Detect which cell encompasses the target text, then output its [x, y] center coordinate. 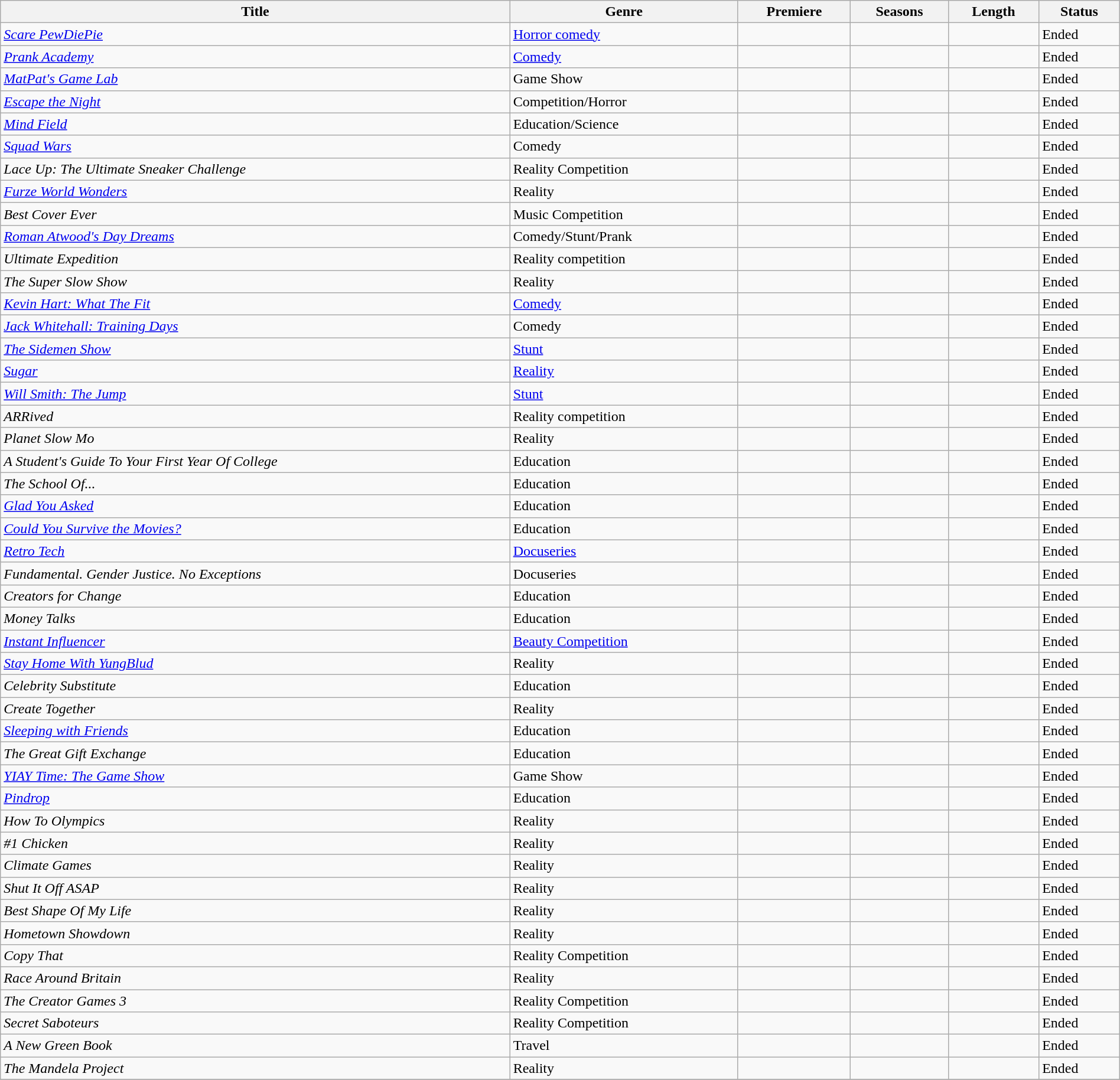
Roman Atwood's Day Dreams [255, 236]
Pindrop [255, 798]
Beauty Competition [624, 641]
Could You Survive the Movies? [255, 528]
Genre [624, 12]
Retro Tech [255, 551]
ARRived [255, 416]
Lace Up: The Ultimate Sneaker Challenge [255, 169]
Fundamental. Gender Justice. No Exceptions [255, 573]
Shut It Off ASAP [255, 888]
YIAY Time: The Game Show [255, 776]
Hometown Showdown [255, 933]
Horror comedy [624, 34]
Kevin Hart: What The Fit [255, 304]
#1 Chicken [255, 843]
Title [255, 12]
Travel [624, 1046]
Ultimate Expedition [255, 259]
Best Shape Of My Life [255, 911]
Stay Home With YungBlud [255, 664]
Education/Science [624, 124]
Celebrity Substitute [255, 686]
MatPat's Game Lab [255, 79]
Prank Academy [255, 57]
Furze World Wonders [255, 191]
How To Olympics [255, 821]
Status [1080, 12]
Squad Wars [255, 146]
The Great Gift Exchange [255, 753]
Jack Whitehall: Training Days [255, 327]
Glad You Asked [255, 506]
Will Smith: The Jump [255, 394]
Mind Field [255, 124]
Music Competition [624, 214]
Planet Slow Mo [255, 439]
Climate Games [255, 866]
Create Together [255, 709]
Race Around Britain [255, 978]
The Mandela Project [255, 1068]
Sugar [255, 371]
Premiere [794, 12]
Seasons [900, 12]
Copy That [255, 955]
Competition/Horror [624, 102]
Secret Saboteurs [255, 1023]
The Sidemen Show [255, 349]
Length [994, 12]
The Super Slow Show [255, 282]
Comedy/Stunt/Prank [624, 236]
A New Green Book [255, 1046]
Escape the Night [255, 102]
The Creator Games 3 [255, 1001]
Best Cover Ever [255, 214]
The School Of... [255, 484]
Scare PewDiePie [255, 34]
Sleeping with Friends [255, 731]
Creators for Change [255, 596]
Money Talks [255, 618]
A Student's Guide To Your First Year Of College [255, 461]
Instant Influencer [255, 641]
